Pinpoint the cell where the given text exists, returning its (X, Y) midpoint coordinate. 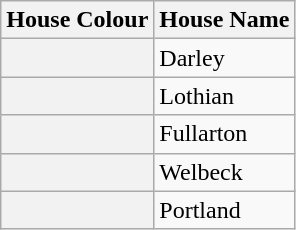
House Colour (78, 20)
House Name (224, 20)
Lothian (224, 96)
Portland (224, 210)
Darley (224, 58)
Fullarton (224, 134)
Welbeck (224, 172)
